Determine the [x, y] coordinate at the center of the cell enclosing the given text.  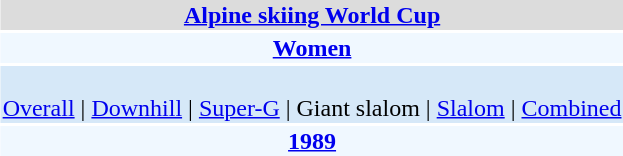
1989 [312, 141]
Overall | Downhill | Super-G | Giant slalom | Slalom | Combined [312, 94]
Women [312, 48]
Alpine skiing World Cup [312, 15]
